Detect which cell encompasses the target text, then output its [x, y] center coordinate. 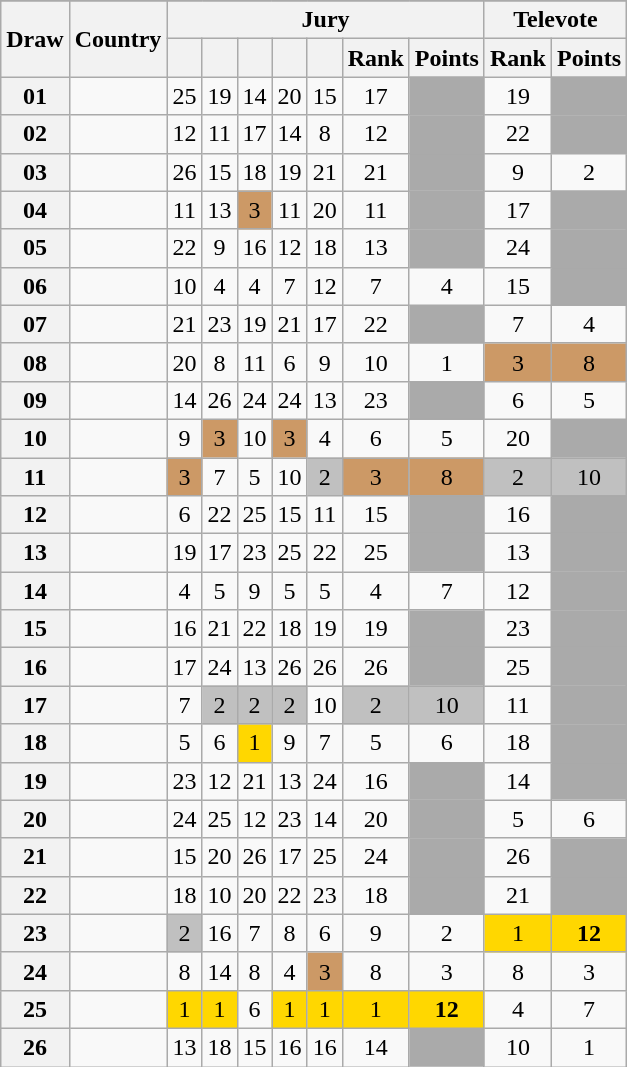
Jury [326, 20]
08 [35, 362]
03 [35, 172]
04 [35, 210]
06 [35, 286]
09 [35, 400]
Draw [35, 39]
01 [35, 96]
05 [35, 248]
07 [35, 324]
Televote [555, 20]
Country [118, 39]
02 [35, 134]
